Scan for the cell matching the given text and deliver its [x, y] coordinate at center. 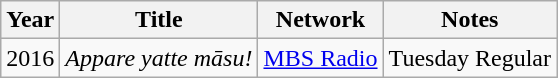
Title [159, 20]
Notes [470, 20]
Tuesday Regular [470, 58]
2016 [30, 58]
Network [320, 20]
Year [30, 20]
MBS Radio [320, 58]
Appare yatte māsu! [159, 58]
